Capture the cell that displays the provided text and extract its [x, y] central coordinate. 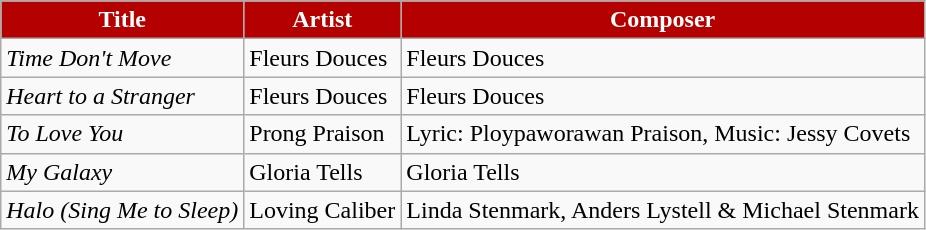
Lyric: Ploypaworawan Praison, Music: Jessy Covets [663, 134]
Prong Praison [322, 134]
Heart to a Stranger [122, 96]
Artist [322, 20]
Time Don't Move [122, 58]
My Galaxy [122, 172]
Title [122, 20]
To Love You [122, 134]
Loving Caliber [322, 210]
Halo (Sing Me to Sleep) [122, 210]
Linda Stenmark, Anders Lystell & Michael Stenmark [663, 210]
Composer [663, 20]
